Capture the cell that displays the provided text and extract its (x, y) central coordinate. 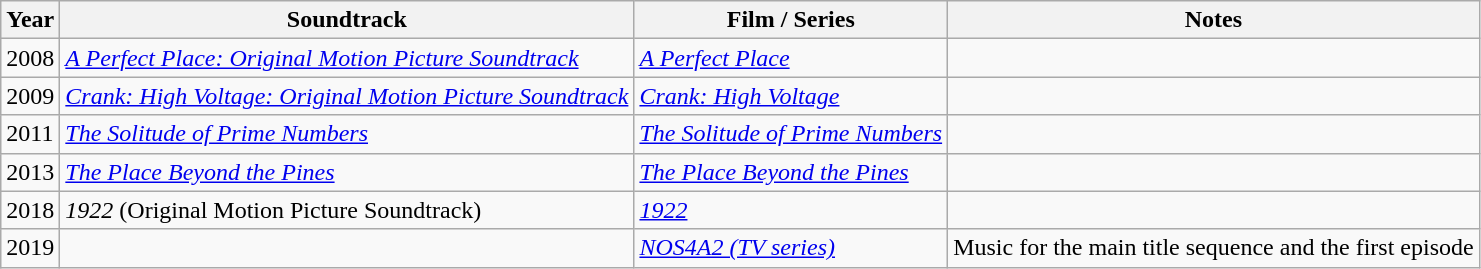
Music for the main title sequence and the first episode (1214, 248)
Crank: High Voltage (791, 96)
2013 (30, 172)
A Perfect Place: Original Motion Picture Soundtrack (347, 58)
Film / Series (791, 20)
A Perfect Place (791, 58)
Notes (1214, 20)
2009 (30, 96)
Crank: High Voltage: Original Motion Picture Soundtrack (347, 96)
NOS4A2 (TV series) (791, 248)
1922 (791, 210)
2008 (30, 58)
Soundtrack (347, 20)
2018 (30, 210)
2011 (30, 134)
2019 (30, 248)
1922 (Original Motion Picture Soundtrack) (347, 210)
Year (30, 20)
